Pinpoint the cell where the given text exists, returning its [X, Y] midpoint coordinate. 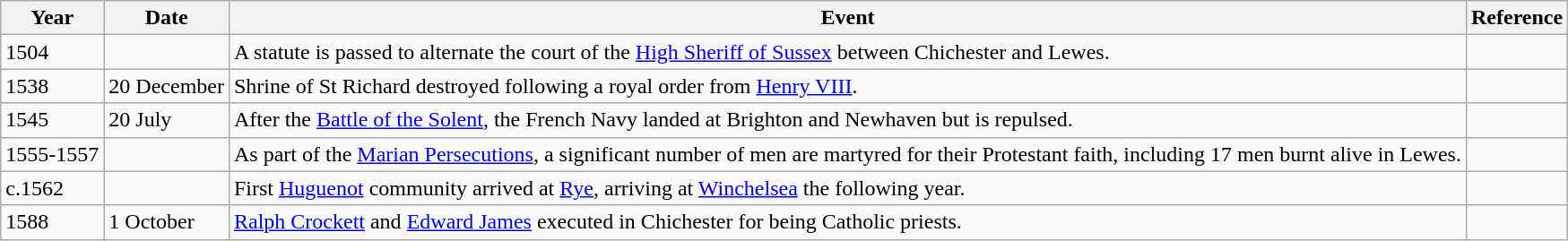
First Huguenot community arrived at Rye, arriving at Winchelsea the following year. [847, 188]
20 December [167, 86]
Reference [1517, 18]
1588 [52, 222]
1 October [167, 222]
A statute is passed to alternate the court of the High Sheriff of Sussex between Chichester and Lewes. [847, 52]
Event [847, 18]
Date [167, 18]
1504 [52, 52]
20 July [167, 120]
Year [52, 18]
c.1562 [52, 188]
1545 [52, 120]
Ralph Crockett and Edward James executed in Chichester for being Catholic priests. [847, 222]
As part of the Marian Persecutions, a significant number of men are martyred for their Protestant faith, including 17 men burnt alive in Lewes. [847, 154]
1555-1557 [52, 154]
1538 [52, 86]
After the Battle of the Solent, the French Navy landed at Brighton and Newhaven but is repulsed. [847, 120]
Shrine of St Richard destroyed following a royal order from Henry VIII. [847, 86]
